Pinpoint the cell where the given text exists, returning its [X, Y] midpoint coordinate. 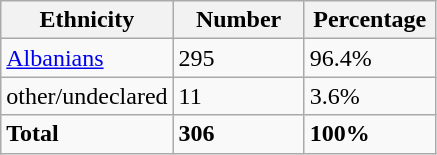
295 [238, 58]
11 [238, 96]
Total [87, 134]
Number [238, 20]
100% [370, 134]
96.4% [370, 58]
Albanians [87, 58]
3.6% [370, 96]
306 [238, 134]
other/undeclared [87, 96]
Ethnicity [87, 20]
Percentage [370, 20]
